Find where the given text appears and provide that cell's center as [x, y] coordinate. 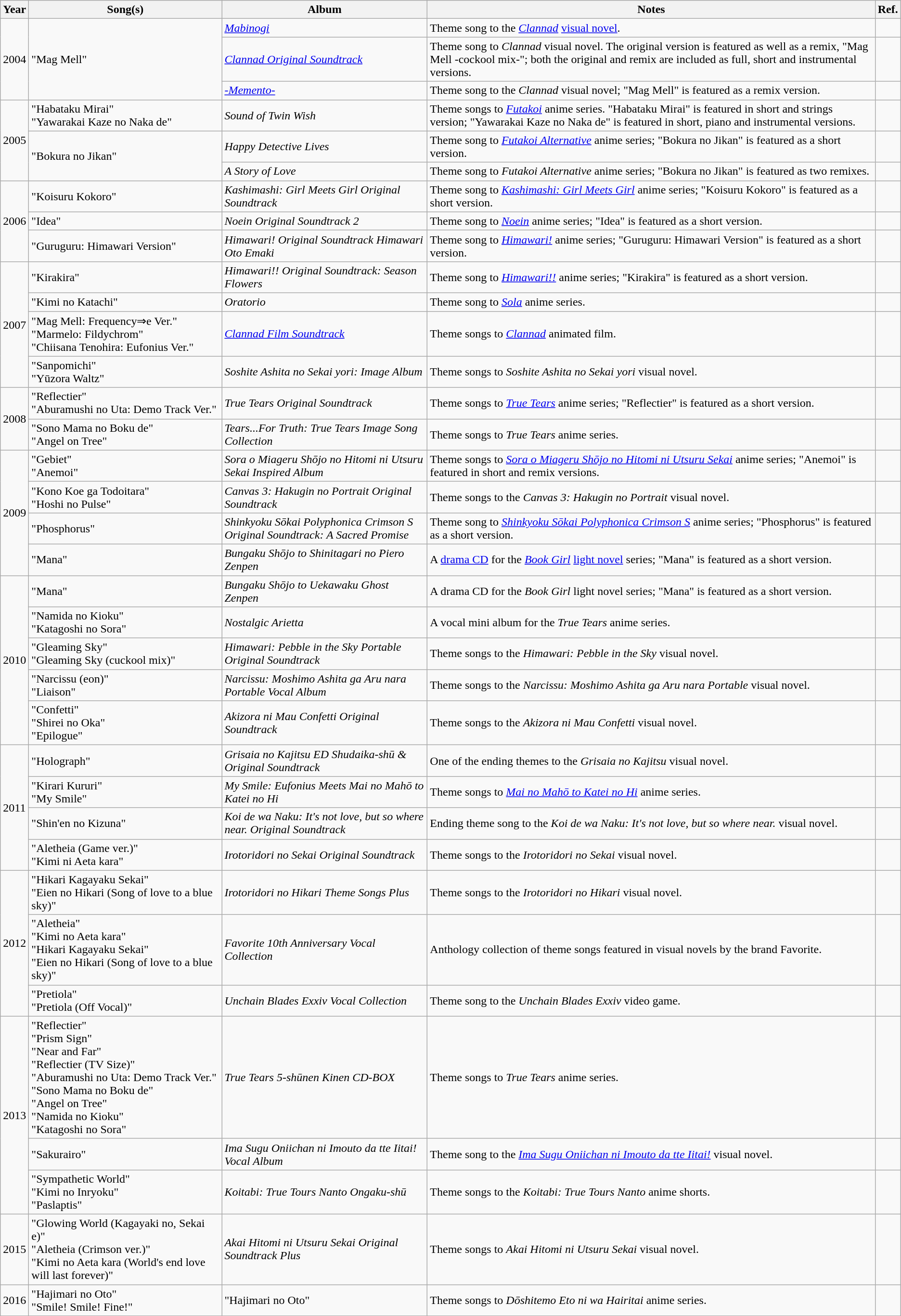
Anthology collection of theme songs featured in visual novels by the brand Favorite. [651, 950]
Theme songs to Sora o Miageru Shōjo no Hitomi ni Utsuru Sekai anime series; "Anemoi" is featured in short and remix versions. [651, 466]
Theme song to Noein anime series; "Idea" is featured as a short version. [651, 221]
Sound of Twin Wish [324, 116]
Theme songs to True Tears anime series; "Reflectier" is featured as a short version. [651, 403]
Himawari! Original Soundtrack Himawari Oto Emaki [324, 245]
Koi de wa Naku: It's not love, but so where near. Original Soundtrack [324, 823]
2008 [14, 419]
Akai Hitomi ni Utsuru Sekai Original Soundtrack Plus [324, 1249]
Theme song to Futakoi Alternative anime series; "Bokura no Jikan" is featured as two remixes. [651, 171]
"Kimi no Katachi" [125, 302]
Oratorio [324, 302]
Himawari: Pebble in the Sky Portable Original Soundtrack [324, 654]
"Idea" [125, 221]
"Guruguru: Himawari Version" [125, 245]
"Habataku Mirai""Yawarakai Kaze no Naka de" [125, 116]
Theme song to Shinkyoku Sōkai Polyphonica Crimson S anime series; "Phosphorus" is featured as a short version. [651, 529]
"Mag Mell" [125, 59]
"Sympathetic World""Kimi no Inryoku""Paslaptis" [125, 1192]
Canvas 3: Hakugin no Portrait Original Soundtrack [324, 497]
Shinkyoku Sōkai Polyphonica Crimson S Original Soundtrack: A Sacred Promise [324, 529]
"Mag Mell: Frequency⇒e Ver.""Marmelo: Fildychrom""Chiisana Tenohira: Eufonius Ver." [125, 334]
"Kirakira" [125, 277]
Bungaku Shōjo to Uekawaku Ghost Zenpen [324, 591]
2009 [14, 513]
True Tears Original Soundtrack [324, 403]
2006 [14, 221]
"Confetti""Shirei no Oka""Epilogue" [125, 723]
2012 [14, 943]
Grisaia no Kajitsu ED Shudaika-shū & Original Soundtrack [324, 761]
-Memento- [324, 90]
True Tears 5-shūnen Kinen CD-BOX [324, 1077]
Irotoridori no Sekai Original Soundtrack [324, 855]
"Hajimari no Oto""Smile! Smile! Fine!" [125, 1300]
Theme song to Kashimashi: Girl Meets Girl anime series; "Koisuru Kokoro" is featured as a short version. [651, 196]
Tears...For Truth: True Tears Image Song Collection [324, 434]
Theme songs to Clannad animated film. [651, 334]
Theme songs to the Himawari: Pebble in the Sky visual novel. [651, 654]
Clannad Film Soundtrack [324, 334]
Song(s) [125, 10]
Theme songs to the Narcissu: Moshimo Ashita ga Aru nara Portable visual novel. [651, 685]
"Hajimari no Oto" [324, 1300]
"Sakurairo" [125, 1154]
Theme song to the Unchain Blades Exxiv video game. [651, 1000]
Kashimashi: Girl Meets Girl Original Soundtrack [324, 196]
"Narcissu (eon)""Liaison" [125, 685]
Ima Sugu Oniichan ni Imouto da tte Iitai! Vocal Album [324, 1154]
Akizora ni Mau Confetti Original Soundtrack [324, 723]
Theme song to Himawari! anime series; "Guruguru: Himawari Version" is featured as a short version. [651, 245]
"Glowing World (Kagayaki no, Sekai e)""Aletheia (Crimson ver.)""Kimi no Aeta kara (World's end love will last forever)" [125, 1249]
2013 [14, 1115]
Theme songs to the Akizora ni Mau Confetti visual novel. [651, 723]
"Kono Koe ga Todoitara""Hoshi no Pulse" [125, 497]
Theme songs to Mai no Mahō to Katei no Hi anime series. [651, 792]
Mabinogi [324, 28]
"Hikari Kagayaku Sekai""Eien no Hikari (Song of love to a blue sky)" [125, 892]
2010 [14, 660]
Unchain Blades Exxiv Vocal Collection [324, 1000]
"Namida no Kioku""Katagoshi no Sora" [125, 623]
Theme songs to the Koitabi: True Tours Nanto anime shorts. [651, 1192]
"Shin'en no Kizuna" [125, 823]
Nostalgic Arietta [324, 623]
Clannad Original Soundtrack [324, 59]
2011 [14, 808]
Theme song to the Clannad visual novel; "Mag Mell" is featured as a remix version. [651, 90]
Koitabi: True Tours Nanto Ongaku-shū [324, 1192]
Theme song to the Clannad visual novel. [651, 28]
"Bokura no Jikan" [125, 156]
Theme song to Sola anime series. [651, 302]
Favorite 10th Anniversary Vocal Collection [324, 950]
"Sanpomichi""Yūzora Waltz" [125, 372]
Irotoridori no Hikari Theme Songs Plus [324, 892]
"Holograph" [125, 761]
Noein Original Soundtrack 2 [324, 221]
A Story of Love [324, 171]
Theme songs to the Irotoridori no Sekai visual novel. [651, 855]
Theme songs to Dōshitemo Eto ni wa Hairitai anime series. [651, 1300]
2015 [14, 1249]
Theme songs to the Canvas 3: Hakugin no Portrait visual novel. [651, 497]
Happy Detective Lives [324, 146]
2004 [14, 59]
Soshite Ashita no Sekai yori: Image Album [324, 372]
2016 [14, 1300]
"Gleaming Sky""Gleaming Sky (cuckool mix)" [125, 654]
"Phosphorus" [125, 529]
2007 [14, 324]
"Aletheia""Kimi no Aeta kara""Hikari Kagayaku Sekai""Eien no Hikari (Song of love to a blue sky)" [125, 950]
Sora o Miageru Shōjo no Hitomi ni Utsuru Sekai Inspired Album [324, 466]
One of the ending themes to the Grisaia no Kajitsu visual novel. [651, 761]
Narcissu: Moshimo Ashita ga Aru nara Portable Vocal Album [324, 685]
Ref. [888, 10]
Album [324, 10]
Theme songs to Akai Hitomi ni Utsuru Sekai visual novel. [651, 1249]
Bungaku Shōjo to Shinitagari no Piero Zenpen [324, 559]
A vocal mini album for the True Tears anime series. [651, 623]
Notes [651, 10]
Theme song to Futakoi Alternative anime series; "Bokura no Jikan" is featured as a short version. [651, 146]
"Sono Mama no Boku de""Angel on Tree" [125, 434]
2005 [14, 140]
"Kirari Kururi""My Smile" [125, 792]
"Pretiola""Pretiola (Off Vocal)" [125, 1000]
"Reflectier""Aburamushi no Uta: Demo Track Ver." [125, 403]
Himawari!! Original Soundtrack: Season Flowers [324, 277]
"Koisuru Kokoro" [125, 196]
Theme song to Himawari!! anime series; "Kirakira" is featured as a short version. [651, 277]
Theme songs to the Irotoridori no Hikari visual novel. [651, 892]
My Smile: Eufonius Meets Mai no Mahō to Katei no Hi [324, 792]
Theme songs to Soshite Ashita no Sekai yori visual novel. [651, 372]
Year [14, 10]
"Aletheia (Game ver.)""Kimi ni Aeta kara" [125, 855]
Theme song to the Ima Sugu Oniichan ni Imouto da tte Iitai! visual novel. [651, 1154]
"Gebiet""Anemoi" [125, 466]
Ending theme song to the Koi de wa Naku: It's not love, but so where near. visual novel. [651, 823]
